Locate the cell with the specified text and output its [x, y] center coordinate. 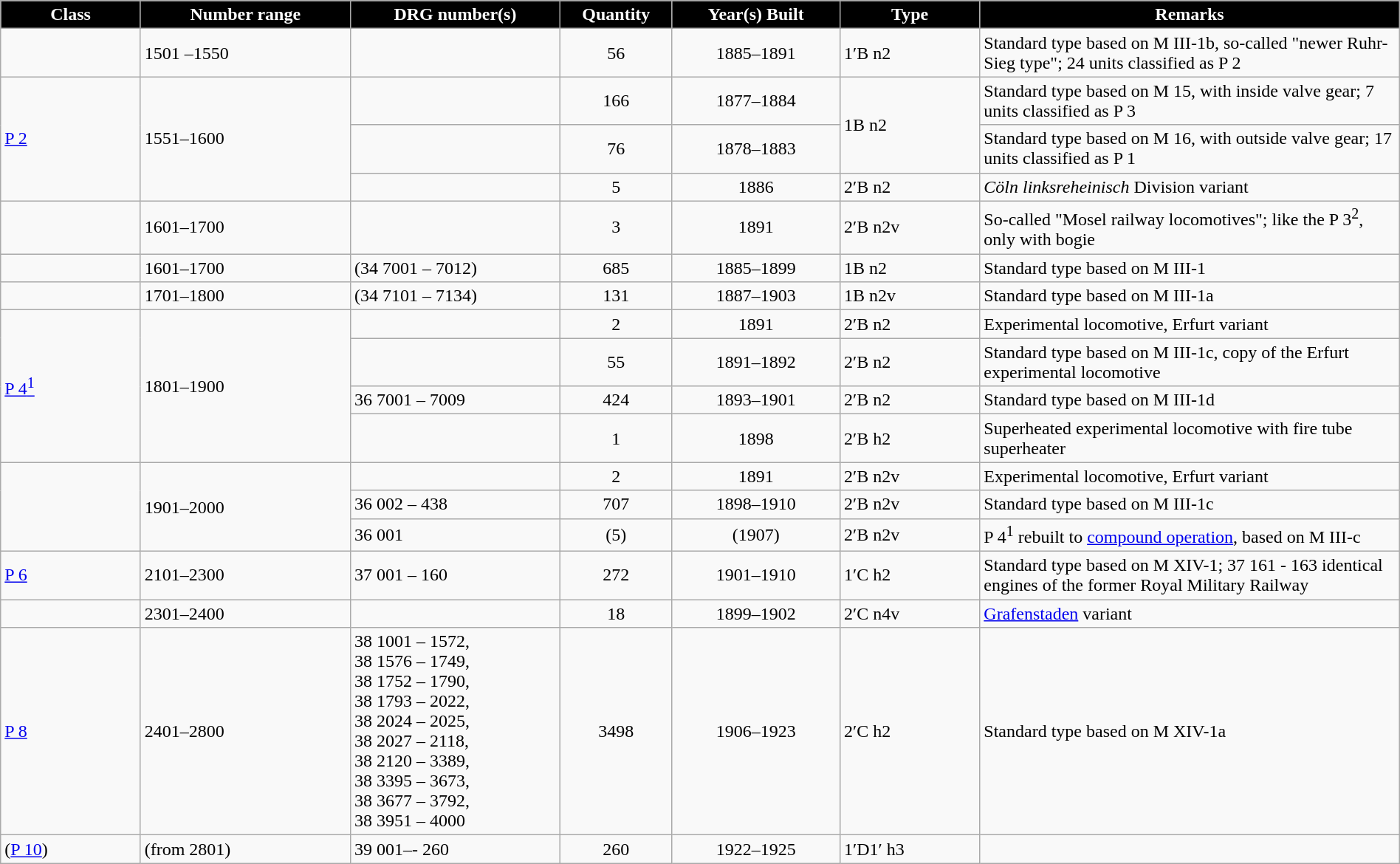
3 [617, 227]
36 001 [455, 535]
1 [617, 439]
1899–1902 [756, 614]
(34 7101 – 7134) [455, 296]
P 8 [71, 731]
Standard type based on M 16, with outside valve gear; 17 units classified as P 1 [1190, 149]
(from 2801) [245, 849]
1885–1891 [756, 53]
P 6 [71, 576]
Standard type based on M III-1a [1190, 296]
1′D1′ h3 [910, 849]
1901–2000 [245, 507]
37 001 – 160 [455, 576]
1′B n2 [910, 53]
Grafenstaden variant [1190, 614]
1701–1800 [245, 296]
Standard type based on M III-1b, so-called "newer Ruhr-Sieg type"; 24 units classified as P 2 [1190, 53]
1893–1901 [756, 400]
Standard type based on M III-1c, copy of the Erfurt experimental locomotive [1190, 362]
(1907) [756, 535]
260 [617, 849]
Standard type based on M XIV-1a [1190, 731]
P 2 [71, 139]
36 002 – 438 [455, 504]
1501 –1550 [245, 53]
Standard type based on M III-1c [1190, 504]
2101–2300 [245, 576]
1B n2v [910, 296]
36 7001 – 7009 [455, 400]
1887–1903 [756, 296]
1901–1910 [756, 576]
1922–1925 [756, 849]
5 [617, 187]
1801–1900 [245, 386]
So-called "Mosel railway locomotives"; like the P 32, only with bogie [1190, 227]
Standard type based on M 15, with inside valve gear; 7 units classified as P 3 [1190, 100]
707 [617, 504]
(34 7001 – 7012) [455, 268]
1891–1892 [756, 362]
Year(s) Built [756, 15]
P 41 rebuilt to compound operation, based on M III-c [1190, 535]
1885–1899 [756, 268]
131 [617, 296]
Type [910, 15]
1878–1883 [756, 149]
685 [617, 268]
Standard type based on M XIV-1; 37 161 - 163 identical engines of the former Royal Military Railway [1190, 576]
Number range [245, 15]
(P 10) [71, 849]
1551–1600 [245, 139]
3498 [617, 731]
1886 [756, 187]
1′C h2 [910, 576]
Cöln linksreheinisch Division variant [1190, 187]
1906–1923 [756, 731]
2′B h2 [910, 439]
39 001–- 260 [455, 849]
1898–1910 [756, 504]
Superheated experimental locomotive with fire tube superheater [1190, 439]
2401–2800 [245, 731]
18 [617, 614]
76 [617, 149]
Standard type based on M III-1d [1190, 400]
2301–2400 [245, 614]
Class [71, 15]
P 41 [71, 386]
272 [617, 576]
Quantity [617, 15]
166 [617, 100]
55 [617, 362]
(5) [617, 535]
Standard type based on M III-1 [1190, 268]
2′C n4v [910, 614]
2′C h2 [910, 731]
56 [617, 53]
424 [617, 400]
DRG number(s) [455, 15]
Remarks [1190, 15]
1877–1884 [756, 100]
1898 [756, 439]
